Locate the cell with the specified text and output its (X, Y) center coordinate. 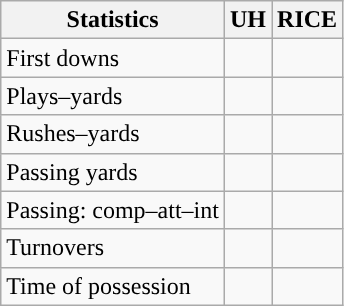
Plays–yards (113, 96)
Time of possession (113, 286)
RICE (308, 20)
Rushes–yards (113, 134)
Statistics (113, 20)
Passing: comp–att–int (113, 210)
Passing yards (113, 172)
UH (248, 20)
Turnovers (113, 248)
First downs (113, 58)
